Provide the (x, y) coordinate of the cell's center where the given text is located.  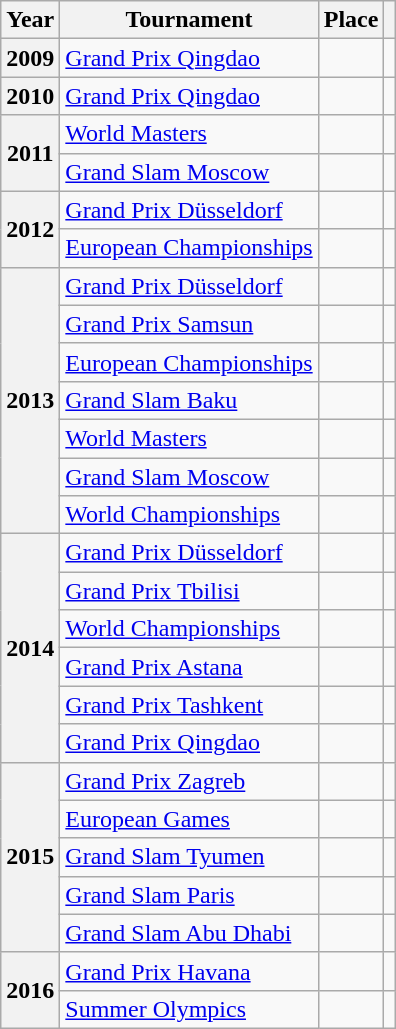
2015 (30, 857)
Tournament (189, 20)
Grand Slam Abu Dhabi (189, 933)
Grand Prix Samsun (189, 324)
Grand Slam Tyumen (189, 857)
European Games (189, 819)
Grand Prix Zagreb (189, 781)
Grand Prix Astana (189, 667)
2011 (30, 153)
2010 (30, 96)
2014 (30, 648)
Grand Prix Tashkent (189, 705)
2009 (30, 58)
Year (30, 20)
Summer Olympics (189, 1009)
Grand Slam Baku (189, 400)
Grand Prix Havana (189, 971)
2016 (30, 990)
Grand Prix Tbilisi (189, 591)
Place (351, 20)
2013 (30, 400)
2012 (30, 229)
Grand Slam Paris (189, 895)
